Return the (X, Y) coordinate for the center point of the cell that contains the specified text.  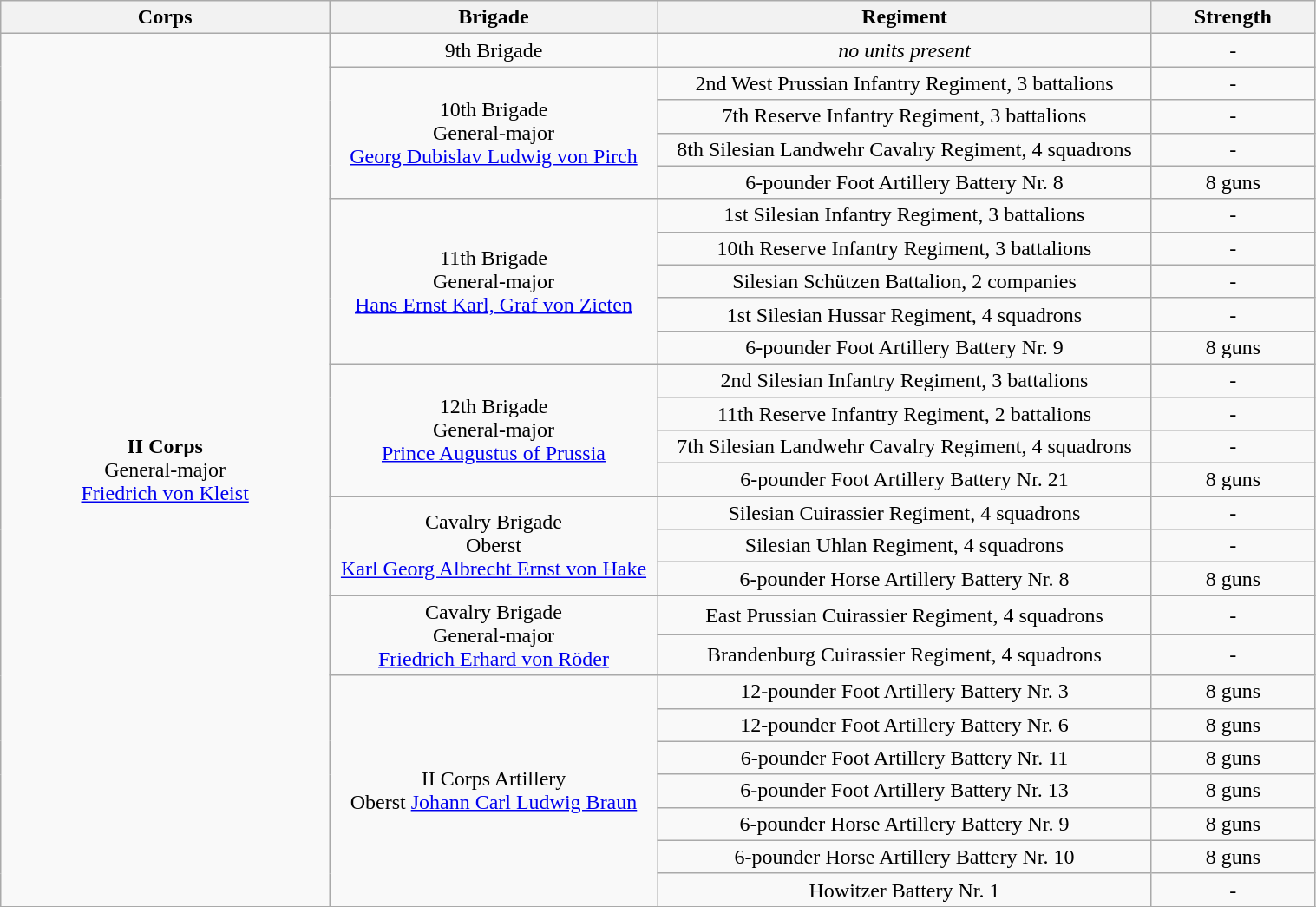
Silesian Uhlan Regiment, 4 squadrons (904, 546)
11th BrigadeGeneral-majorHans Ernst Karl, Graf von Zieten (494, 281)
6-pounder Foot Artillery Battery Nr. 21 (904, 480)
6-pounder Foot Artillery Battery Nr. 13 (904, 791)
Cavalry BrigadeGeneral-majorFriedrich Erhard von Röder (494, 635)
Brigade (494, 17)
10th Reserve Infantry Regiment, 3 battalions (904, 248)
Brandenburg Cuirassier Regiment, 4 squadrons (904, 655)
Regiment (904, 17)
1st Silesian Hussar Regiment, 4 squadrons (904, 314)
12th BrigadeGeneral-majorPrince Augustus of Prussia (494, 430)
6-pounder Horse Artillery Battery Nr. 9 (904, 824)
8th Silesian Landwehr Cavalry Regiment, 4 squadrons (904, 149)
II Corps ArtilleryOberst Johann Carl Ludwig Braun (494, 791)
Silesian Cuirassier Regiment, 4 squadrons (904, 513)
6-pounder Foot Artillery Battery Nr. 9 (904, 347)
Howitzer Battery Nr. 1 (904, 890)
6-pounder Horse Artillery Battery Nr. 10 (904, 857)
Silesian Schützen Battalion, 2 companies (904, 281)
2nd West Prussian Infantry Regiment, 3 battalions (904, 83)
East Prussian Cuirassier Regiment, 4 squadrons (904, 615)
1st Silesian Infantry Regiment, 3 battalions (904, 215)
II CorpsGeneral-majorFriedrich von Kleist (165, 470)
11th Reserve Infantry Regiment, 2 battalions (904, 414)
Corps (165, 17)
2nd Silesian Infantry Regiment, 3 battalions (904, 380)
7th Reserve Infantry Regiment, 3 battalions (904, 116)
no units present (904, 50)
6-pounder Foot Artillery Battery Nr. 11 (904, 758)
12-pounder Foot Artillery Battery Nr. 3 (904, 692)
7th Silesian Landwehr Cavalry Regiment, 4 squadrons (904, 447)
Strength (1234, 17)
9th Brigade (494, 50)
6-pounder Horse Artillery Battery Nr. 8 (904, 579)
10th BrigadeGeneral-majorGeorg Dubislav Ludwig von Pirch (494, 133)
6-pounder Foot Artillery Battery Nr. 8 (904, 182)
12-pounder Foot Artillery Battery Nr. 6 (904, 725)
Cavalry BrigadeOberstKarl Georg Albrecht Ernst von Hake (494, 546)
